Return (x, y) of the center of cell containing provided text 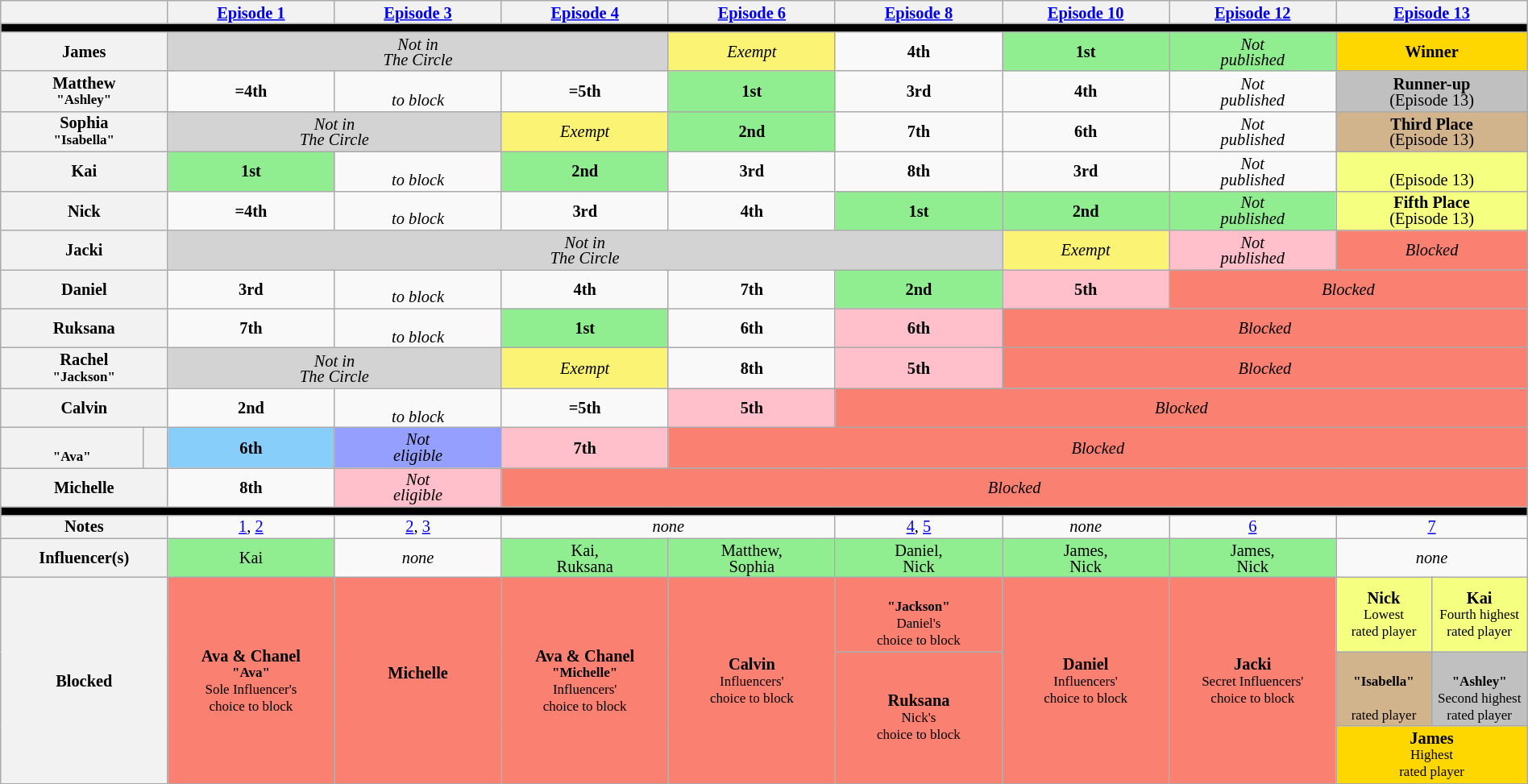
JamesHighestrated player (1431, 754)
Sophia"Isabella" (84, 131)
Calvin (84, 408)
Episode 10 (1086, 11)
Episode 13 (1431, 11)
Episode 4 (585, 11)
Jacki (84, 250)
4, 5 (919, 527)
Rachel"Jackson" (84, 367)
Kai,Ruksana (585, 558)
Ruksana (84, 329)
Episode 12 (1252, 11)
CalvinInfluencers'choice to block (751, 680)
Matthew"Ashley" (84, 91)
(Episode 13) (1431, 171)
6 (1252, 527)
NickLowestrated player (1384, 614)
7 (1431, 527)
James (84, 52)
Episode 1 (251, 11)
Ava & Chanel"Michelle"Influencers'choice to block (585, 680)
Runner-up(Episode 13) (1431, 91)
Ava & Chanel"Ava"Sole Influencer'schoice to block (251, 680)
2, 3 (417, 527)
1, 2 (251, 527)
JackiSecret Influencers'choice to block (1252, 680)
Matthew,Sophia (751, 558)
Influencer(s) (84, 558)
Nick (84, 211)
"Ashley"Second highestrated player (1480, 689)
KaiFourth highestrated player (1480, 614)
Daniel (84, 288)
"Isabella"rated player (1384, 689)
Episode 3 (417, 11)
Daniel,Nick (919, 558)
Winner (1431, 52)
Episode 6 (751, 11)
Notes (84, 527)
Third Place(Episode 13) (1431, 131)
Fifth Place(Episode 13) (1431, 211)
"Ava" (73, 447)
Episode 8 (919, 11)
DanielInfluencers'choice to block (1086, 680)
RuksanaNick'schoice to block (919, 717)
"Jackson"Daniel'schoice to block (919, 614)
